Provide the (X, Y) coordinate of the cell's center where the given text is located.  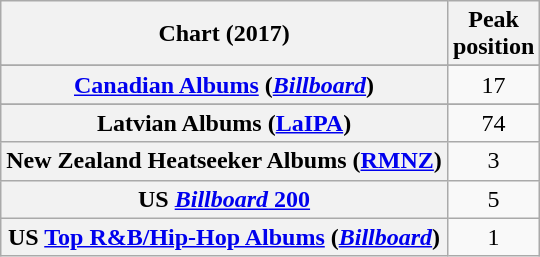
Peak position (493, 34)
US Billboard 200 (224, 199)
US Top R&B/Hip-Hop Albums (Billboard) (224, 237)
74 (493, 123)
New Zealand Heatseeker Albums (RMNZ) (224, 161)
Latvian Albums (LaIPA) (224, 123)
Canadian Albums (Billboard) (224, 85)
1 (493, 237)
Chart (2017) (224, 34)
5 (493, 199)
3 (493, 161)
17 (493, 85)
